Return (x, y) of the center of cell containing provided text 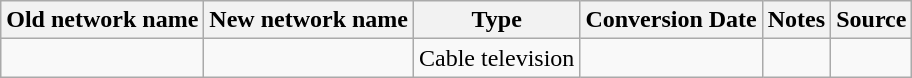
New network name (309, 20)
Source (872, 20)
Cable television (497, 58)
Old network name (102, 20)
Type (497, 20)
Conversion Date (671, 20)
Notes (796, 20)
